Determine the (X, Y) coordinate at the center of the cell enclosing the given text.  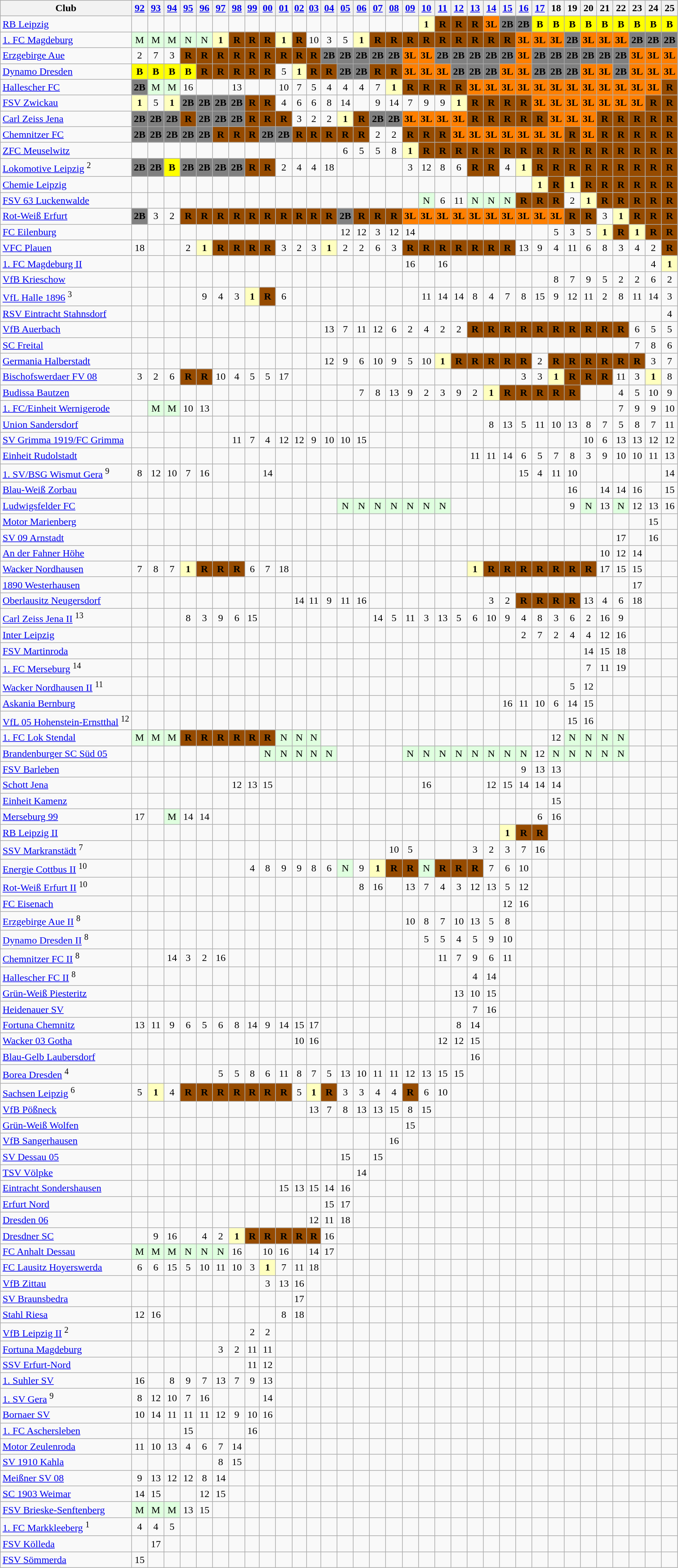
25 (670, 8)
FC Eisenach (66, 904)
SV 1910 Kahla (66, 1462)
Motor Zeulenroda (66, 1446)
VfB Leipzig II 2 (66, 1332)
Dynamo Dresden II 8 (66, 939)
Bischofswerdaer FV 08 (66, 377)
SSV Markranstädt 7 (66, 850)
VfB Sangerhausen (66, 1141)
Oberlausitz Neugersdorf (66, 601)
Carl Zeiss Jena (66, 119)
Club (66, 8)
1. FC Merseburg 14 (66, 668)
FC Anhalt Dessau (66, 1251)
Motor Marienberg (66, 522)
Einheit Kamenz (66, 801)
Chemnitzer FC II 8 (66, 958)
Wacker Nordhausen (66, 569)
1. FC Magdeburg II (66, 263)
VfB Krieschow (66, 279)
Lokomotive Leipzig 2 (66, 168)
Inter Leipzig (66, 635)
99 (252, 8)
08 (394, 8)
SC 1903 Weimar (66, 1494)
02 (300, 8)
FSV Sömmerda (66, 1560)
VfL Halle 1896 3 (66, 296)
FC Lausitz Hoyerswerda (66, 1267)
Erfurt Nord (66, 1204)
Blau-Gelb Laubersdorf (66, 1057)
09 (410, 8)
07 (378, 8)
FC Eilenburg (66, 232)
Dynamo Dresden (66, 71)
Hallescher FC II 8 (66, 977)
VfB Zittau (66, 1283)
Budissa Bautzen (66, 393)
96 (204, 8)
FSV Kölleda (66, 1544)
ZFC Meuselwitz (66, 150)
Schott Jena (66, 785)
Heidenauer SV (66, 1009)
97 (221, 8)
Grün-Weiß Wolfen (66, 1125)
Erzgebirge Aue (66, 56)
RB Leipzig II (66, 832)
Stahl Riesa (66, 1315)
FSV Brieske-Senftenberg (66, 1509)
SSV Erfurt-Nord (66, 1365)
SV Braunsbedra (66, 1299)
SV Grimma 1919/FC Grimma (66, 440)
RB Leipzig (66, 24)
Dresdner SC (66, 1236)
TSV Völpke (66, 1173)
Fortuna Chemnitz (66, 1025)
Merseburg 99 (66, 817)
Sachsen Leipzig 6 (66, 1092)
Brandenburger SC Süd 05 (66, 754)
Askania Bernburg (66, 703)
1. FC Magdeburg (66, 40)
Energie Cottbus II 10 (66, 868)
20 (588, 8)
1. Suhler SV (66, 1380)
22 (621, 8)
95 (188, 8)
Einheit Rudolstadt (66, 456)
FSV Zwickau (66, 103)
VfB Auerbach (66, 329)
Union Sandersdorf (66, 424)
Wacker Nordhausen II 11 (66, 686)
Chemie Leipzig (66, 185)
An der Fahner Höhe (66, 553)
Ludwigsfelder FC (66, 506)
05 (345, 8)
Bornaer SV (66, 1415)
SV 09 Arnstadt (66, 537)
Hallescher FC (66, 87)
FSV Barleben (66, 769)
Fortuna Magdeburg (66, 1349)
01 (284, 8)
FSV Martinroda (66, 651)
06 (362, 8)
Erzgebirge Aue II 8 (66, 921)
FSV 63 Luckenwalde (66, 200)
1. SV/BSG Wismut Gera 9 (66, 473)
Borea Dresden 4 (66, 1074)
92 (139, 8)
Rot-Weiß Erfurt (66, 216)
Dresden 06 (66, 1220)
23 (637, 8)
RSV Eintracht Stahnsdorf (66, 314)
Grün-Weiß Piesteritz (66, 993)
94 (172, 8)
SV Dessau 05 (66, 1157)
1. FC/Einheit Wernigerode (66, 408)
21 (605, 8)
VfB Pößneck (66, 1110)
Germania Halberstadt (66, 361)
04 (329, 8)
Blau-Weiß Zorbau (66, 490)
Rot-Weiß Erfurt II 10 (66, 887)
Eintracht Sondershausen (66, 1188)
Chemnitzer FC (66, 134)
SC Freital (66, 345)
Meißner SV 08 (66, 1478)
VfL 05 Hohenstein-Ernstthal 12 (66, 720)
Carl Zeiss Jena II 13 (66, 618)
1. FC Lok Stendal (66, 738)
Wacker 03 Gotha (66, 1041)
24 (653, 8)
00 (267, 8)
VFC Plauen (66, 248)
1. FC Aschersleben (66, 1431)
93 (156, 8)
98 (237, 8)
1. FC Markkleeberg 1 (66, 1527)
1. SV Gera 9 (66, 1397)
1890 Westerhausen (66, 585)
03 (314, 8)
